For the text-containing cell, return its midpoint in [x, y] coordinate format. 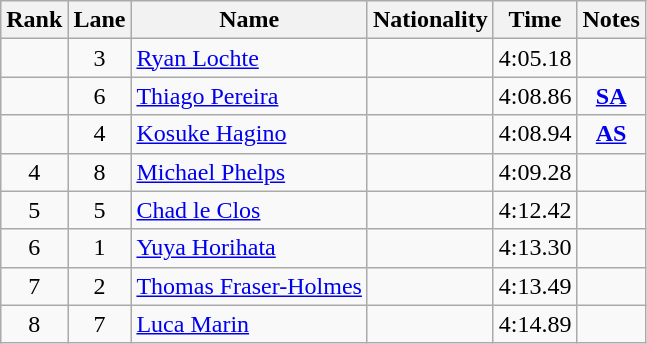
4:09.28 [535, 172]
4:13.30 [535, 248]
4:05.18 [535, 58]
4:08.86 [535, 96]
Time [535, 20]
2 [100, 286]
4:13.49 [535, 286]
4:08.94 [535, 134]
Luca Marin [250, 324]
SA [611, 96]
Notes [611, 20]
Ryan Lochte [250, 58]
Kosuke Hagino [250, 134]
4:12.42 [535, 210]
4:14.89 [535, 324]
Thiago Pereira [250, 96]
3 [100, 58]
Thomas Fraser-Holmes [250, 286]
Nationality [430, 20]
Michael Phelps [250, 172]
1 [100, 248]
Chad le Clos [250, 210]
Yuya Horihata [250, 248]
Name [250, 20]
Rank [34, 20]
AS [611, 134]
Lane [100, 20]
